Locate the cell with the specified text and output its (X, Y) center coordinate. 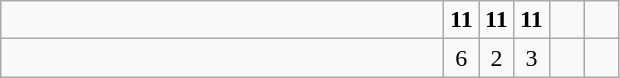
2 (496, 58)
3 (532, 58)
6 (462, 58)
